Locate the cell with the specified text and output its (x, y) center coordinate. 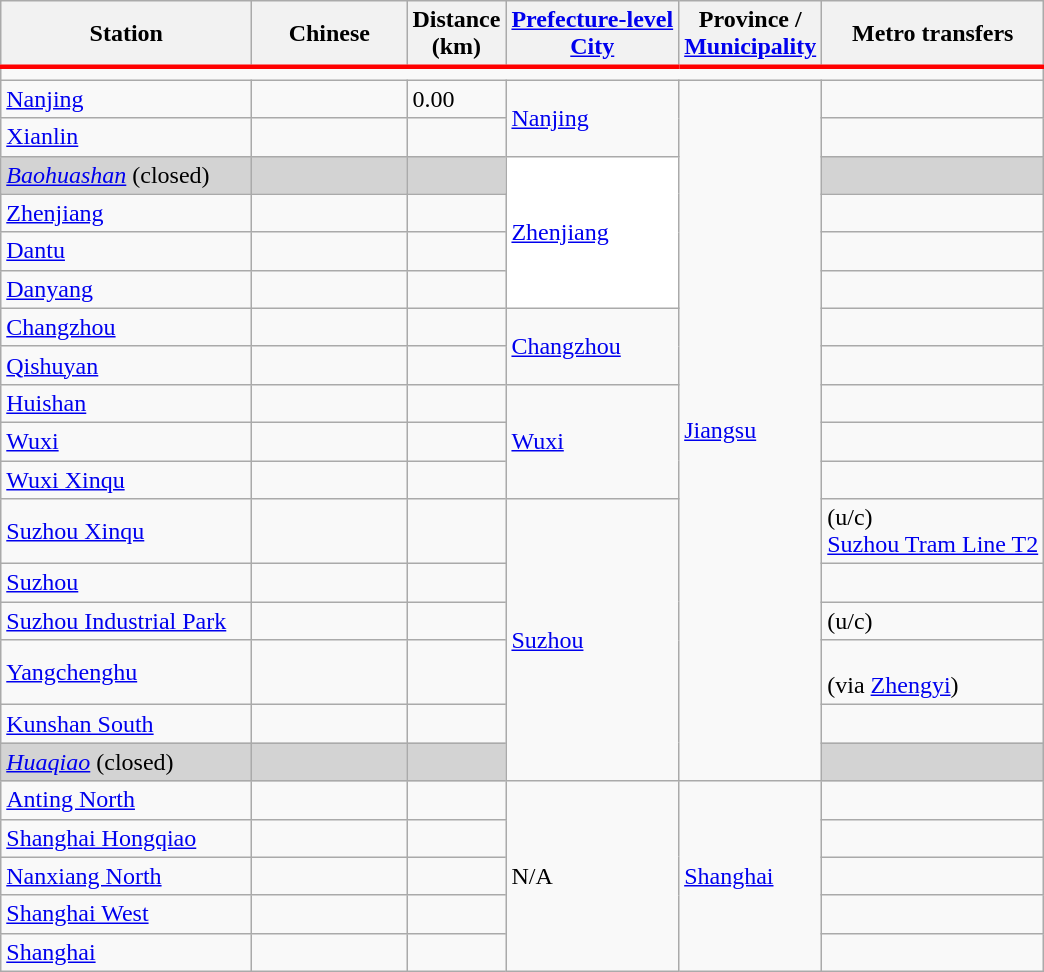
Suzhou Industrial Park (126, 621)
Suzhou Xinqu (126, 532)
Huaqiao (closed) (126, 762)
(via Zhengyi) (933, 672)
Shanghai West (126, 914)
Nanxiang North (126, 876)
Kunshan South (126, 724)
Baohuashan (closed) (126, 175)
Province /Municipality (750, 34)
Distance(km) (456, 34)
Yangchenghu (126, 672)
Station (126, 34)
Danyang (126, 289)
Qishuyan (126, 365)
N/A (592, 876)
(u/c) (933, 621)
Prefecture-levelCity (592, 34)
Anting North (126, 800)
Shanghai Hongqiao (126, 838)
Dantu (126, 251)
Chinese (330, 34)
Metro transfers (933, 34)
Huishan (126, 403)
(u/c) Suzhou Tram Line T2 (933, 532)
Xianlin (126, 137)
Wuxi Xinqu (126, 479)
0.00 (456, 99)
Jiangsu (750, 430)
